Extract the [X, Y] coordinate from the center of the cell holding the provided text.  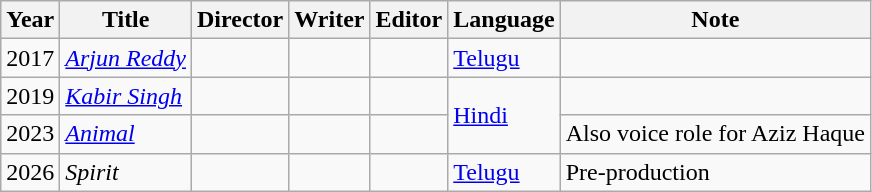
Director [240, 20]
Pre-production [715, 172]
Title [126, 20]
Year [30, 20]
Kabir Singh [126, 96]
Note [715, 20]
Also voice role for Aziz Haque [715, 134]
Editor [409, 20]
Hindi [504, 115]
Arjun Reddy [126, 58]
2026 [30, 172]
Animal [126, 134]
Writer [330, 20]
2017 [30, 58]
2023 [30, 134]
Spirit [126, 172]
Language [504, 20]
2019 [30, 96]
